Scan for the cell matching the given text and deliver its [x, y] coordinate at center. 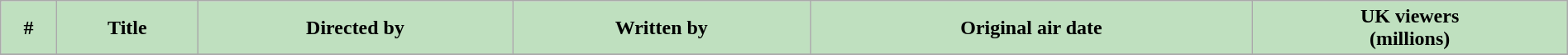
Written by [662, 28]
Original air date [1031, 28]
# [28, 28]
Title [127, 28]
UK viewers(millions) [1409, 28]
Directed by [356, 28]
